Pinpoint the cell where the given text exists, returning its [X, Y] midpoint coordinate. 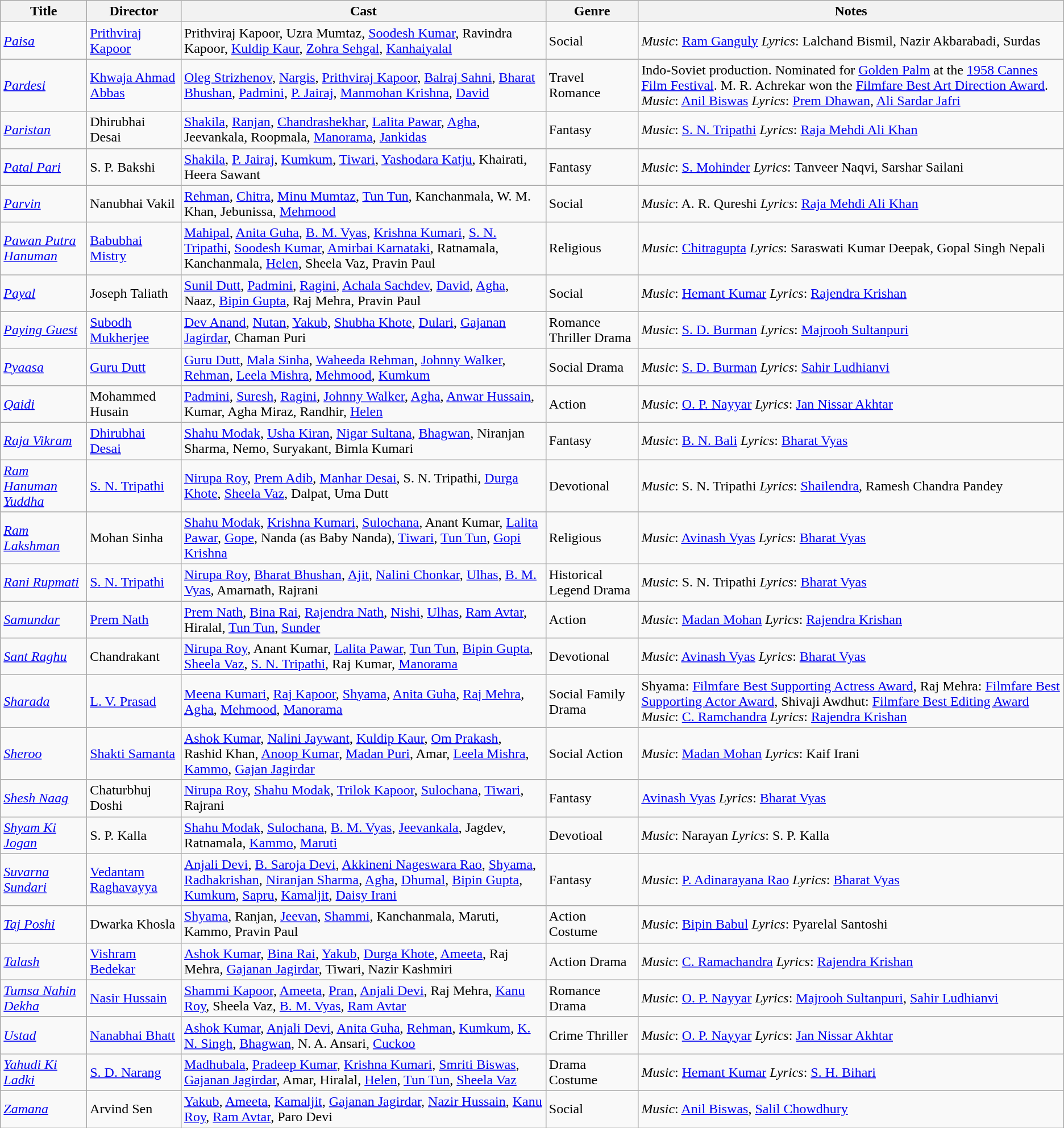
Shahu Modak, Sulochana, B. M. Vyas, Jeevankala, Jagdev, Ratnamala, Kammo, Maruti [363, 835]
Madhubala, Pradeep Kumar, Krishna Kumari, Smriti Biswas, Gajanan Jagirdar, Amar, Hiralal, Helen, Tun Tun, Sheela Vaz [363, 1072]
Ashok Kumar, Bina Rai, Yakub, Durga Khote, Ameeta, Raj Mehra, Gajanan Jagirdar, Tiwari, Nazir Kashmiri [363, 961]
Music: Anil Biswas, Salil Chowdhury [851, 1109]
Khwaja Ahmad Abbas [134, 85]
Shakti Samanta [134, 754]
Tumsa Nahin Dekha [44, 998]
Prem Nath [134, 619]
Ram Lakshman [44, 538]
Yakub, Ameeta, Kamaljit, Gajanan Jagirdar, Nazir Hussain, Kanu Roy, Ram Avtar, Paro Devi [363, 1109]
Music: Madan Mohan Lyrics: Kaif Irani [851, 754]
Ram Hanuman Yuddha [44, 485]
Notes [851, 11]
Ustad [44, 1035]
Music: S. D. Burman Lyrics: Sahir Ludhianvi [851, 367]
Paristan [44, 130]
Oleg Strizhenov, Nargis, Prithviraj Kapoor, Balraj Sahni, Bharat Bhushan, Padmini, P. Jairaj, Manmohan Krishna, David [363, 85]
Title [44, 11]
Prem Nath, Bina Rai, Rajendra Nath, Nishi, Ulhas, Ram Avtar, Hiralal, Tun Tun, Sunder [363, 619]
Dev Anand, Nutan, Yakub, Shubha Khote, Dulari, Gajanan Jagirdar, Chaman Puri [363, 330]
Music: Ram Ganguly Lyrics: Lalchand Bismil, Nazir Akbarabadi, Surdas [851, 41]
Ashok Kumar, Anjali Devi, Anita Guha, Rehman, Kumkum, K. N. Singh, Bhagwan, N. A. Ansari, Cuckoo [363, 1035]
Music: B. N. Bali Lyrics: Bharat Vyas [851, 441]
Music: Hemant Kumar Lyrics: Rajendra Krishan [851, 293]
Rehman, Chitra, Minu Mumtaz, Tun Tun, Kanchanmala, W. M. Khan, Jebunissa, Mehmood [363, 203]
Yahudi Ki Ladki [44, 1072]
Parvin [44, 203]
Music: Madan Mohan Lyrics: Rajendra Krishan [851, 619]
Subodh Mukherjee [134, 330]
Historical Legend Drama [592, 583]
Patal Pari [44, 167]
Travel Romance [592, 85]
Devotioal [592, 835]
Pawan Putra Hanuman [44, 248]
Sunil Dutt, Padmini, Ragini, Achala Sachdev, David, Agha, Naaz, Bipin Gupta, Raj Mehra, Pravin Paul [363, 293]
Shyama, Ranjan, Jeevan, Shammi, Kanchanmala, Maruti, Kammo, Pravin Paul [363, 924]
S. P. Kalla [134, 835]
Padmini, Suresh, Ragini, Johnny Walker, Agha, Anwar Hussain, Kumar, Agha Miraz, Randhir, Helen [363, 403]
Paisa [44, 41]
Nanabhai Bhatt [134, 1035]
Music: S. D. Burman Lyrics: Majrooh Sultanpuri [851, 330]
Avinash Vyas Lyrics: Bharat Vyas [851, 798]
Pardesi [44, 85]
Drama Costume [592, 1072]
Social Drama [592, 367]
Shammi Kapoor, Ameeta, Pran, Anjali Devi, Raj Mehra, Kanu Roy, Sheela Vaz, B. M. Vyas, Ram Avtar [363, 998]
Romance Drama [592, 998]
Nirupa Roy, Bharat Bhushan, Ajit, Nalini Chonkar, Ulhas, B. M. Vyas, Amarnath, Rajrani [363, 583]
Nirupa Roy, Anant Kumar, Lalita Pawar, Tun Tun, Bipin Gupta, Sheela Vaz, S. N. Tripathi, Raj Kumar, Manorama [363, 657]
Prithviraj Kapoor [134, 41]
Romance Thriller Drama [592, 330]
Music: Chitragupta Lyrics: Saraswati Kumar Deepak, Gopal Singh Nepali [851, 248]
Mohan Sinha [134, 538]
Suvarna Sundari [44, 880]
Nirupa Roy, Shahu Modak, Trilok Kapoor, Sulochana, Tiwari, Rajrani [363, 798]
Music: P. Adinarayana Rao Lyrics: Bharat Vyas [851, 880]
S. D. Narang [134, 1072]
Vedantam Raghavayya [134, 880]
Shakila, Ranjan, Chandrashekhar, Lalita Pawar, Agha, Jeevankala, Roopmala, Manorama, Jankidas [363, 130]
Vishram Bedekar [134, 961]
Crime Thriller [592, 1035]
Music: Hemant Kumar Lyrics: S. H. Bihari [851, 1072]
Music: A. R. Qureshi Lyrics: Raja Mehdi Ali Khan [851, 203]
Taj Poshi [44, 924]
Sant Raghu [44, 657]
Dwarka Khosla [134, 924]
Guru Dutt [134, 367]
Raja Vikram [44, 441]
S. P. Bakshi [134, 167]
Shesh Naag [44, 798]
Qaidi [44, 403]
Mohammed Husain [134, 403]
Music: C. Ramachandra Lyrics: Rajendra Krishan [851, 961]
Shahu Modak, Krishna Kumari, Sulochana, Anant Kumar, Lalita Pawar, Gope, Nanda (as Baby Nanda), Tiwari, Tun Tun, Gopi Krishna [363, 538]
Action Costume [592, 924]
Director [134, 11]
Sheroo [44, 754]
Nirupa Roy, Prem Adib, Manhar Desai, S. N. Tripathi, Durga Khote, Sheela Vaz, Dalpat, Uma Dutt [363, 485]
Music: S. N. Tripathi Lyrics: Bharat Vyas [851, 583]
Sharada [44, 701]
Talash [44, 961]
Music: Bipin Babul Lyrics: Pyarelal Santoshi [851, 924]
Pyaasa [44, 367]
Zamana [44, 1109]
Rani Rupmati [44, 583]
Music: S. Mohinder Lyrics: Tanveer Naqvi, Sarshar Sailani [851, 167]
Cast [363, 11]
Social Family Drama [592, 701]
Payal [44, 293]
Paying Guest [44, 330]
Babubhai Mistry [134, 248]
Shyam Ki Jogan [44, 835]
Shakila, P. Jairaj, Kumkum, Tiwari, Yashodara Katju, Khairati, Heera Sawant [363, 167]
Social Action [592, 754]
Nanubhai Vakil [134, 203]
Music: S. N. Tripathi Lyrics: Shailendra, Ramesh Chandra Pandey [851, 485]
Shahu Modak, Usha Kiran, Nigar Sultana, Bhagwan, Niranjan Sharma, Nemo, Suryakant, Bimla Kumari [363, 441]
Joseph Taliath [134, 293]
Music: S. N. Tripathi Lyrics: Raja Mehdi Ali Khan [851, 130]
Music: O. P. Nayyar Lyrics: Majrooh Sultanpuri, Sahir Ludhianvi [851, 998]
L. V. Prasad [134, 701]
Guru Dutt, Mala Sinha, Waheeda Rehman, Johnny Walker, Rehman, Leela Mishra, Mehmood, Kumkum [363, 367]
Arvind Sen [134, 1109]
Prithviraj Kapoor, Uzra Mumtaz, Soodesh Kumar, Ravindra Kapoor, Kuldip Kaur, Zohra Sehgal, Kanhaiyalal [363, 41]
Nasir Hussain [134, 998]
Chandrakant [134, 657]
Genre [592, 11]
Action Drama [592, 961]
Ashok Kumar, Nalini Jaywant, Kuldip Kaur, Om Prakash, Rashid Khan, Anoop Kumar, Madan Puri, Amar, Leela Mishra, Kammo, Gajan Jagirdar [363, 754]
Music: Narayan Lyrics: S. P. Kalla [851, 835]
Samundar [44, 619]
Meena Kumari, Raj Kapoor, Shyama, Anita Guha, Raj Mehra, Agha, Mehmood, Manorama [363, 701]
Chaturbhuj Doshi [134, 798]
